Return (X, Y) of the center of cell containing provided text 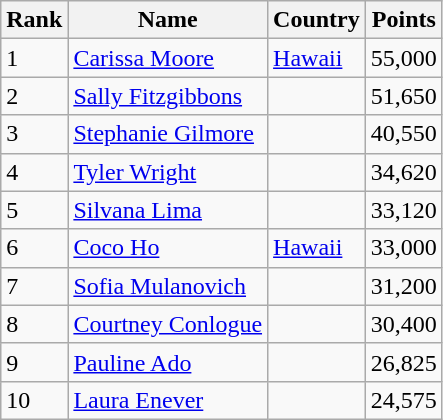
Sofia Mulanovich (168, 286)
6 (34, 248)
3 (34, 134)
55,000 (404, 58)
51,650 (404, 96)
31,200 (404, 286)
33,000 (404, 248)
10 (34, 400)
2 (34, 96)
5 (34, 210)
Rank (34, 20)
1 (34, 58)
Coco Ho (168, 248)
Courtney Conlogue (168, 324)
26,825 (404, 362)
7 (34, 286)
24,575 (404, 400)
8 (34, 324)
40,550 (404, 134)
Stephanie Gilmore (168, 134)
Tyler Wright (168, 172)
Silvana Lima (168, 210)
Pauline Ado (168, 362)
Carissa Moore (168, 58)
Points (404, 20)
Name (168, 20)
Country (317, 20)
Sally Fitzgibbons (168, 96)
Laura Enever (168, 400)
33,120 (404, 210)
34,620 (404, 172)
30,400 (404, 324)
9 (34, 362)
4 (34, 172)
